Return the (x, y) coordinate for the center point of the cell that contains the specified text.  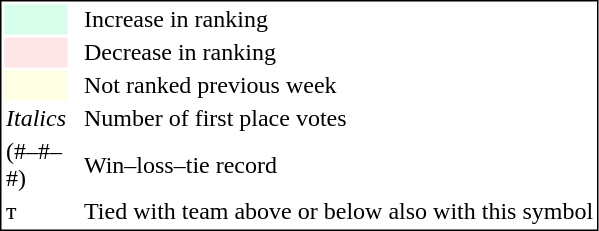
Win–loss–tie record (338, 164)
Italics (36, 119)
Tied with team above or below also with this symbol (338, 211)
Number of first place votes (338, 119)
Increase in ranking (338, 19)
т (36, 211)
(#–#–#) (36, 164)
Decrease in ranking (338, 53)
Not ranked previous week (338, 85)
